Output the (X, Y) coordinate of the center of the cell containing the given text.  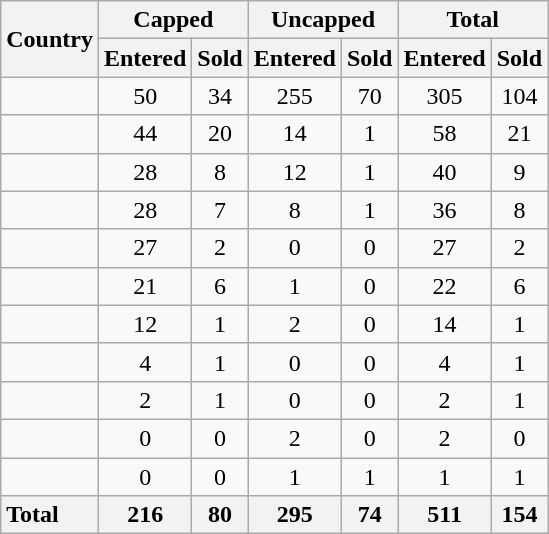
511 (444, 515)
80 (220, 515)
22 (444, 286)
70 (369, 96)
295 (294, 515)
Country (50, 39)
58 (444, 134)
34 (220, 96)
104 (519, 96)
154 (519, 515)
255 (294, 96)
216 (144, 515)
44 (144, 134)
Capped (173, 20)
9 (519, 172)
305 (444, 96)
40 (444, 172)
20 (220, 134)
7 (220, 210)
74 (369, 515)
50 (144, 96)
36 (444, 210)
Uncapped (323, 20)
